Provide the (x, y) coordinate of the cell's center where the given text is located.  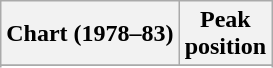
Peakposition (225, 34)
Chart (1978–83) (90, 34)
